Determine the (X, Y) coordinate at the center of the cell enclosing the given text.  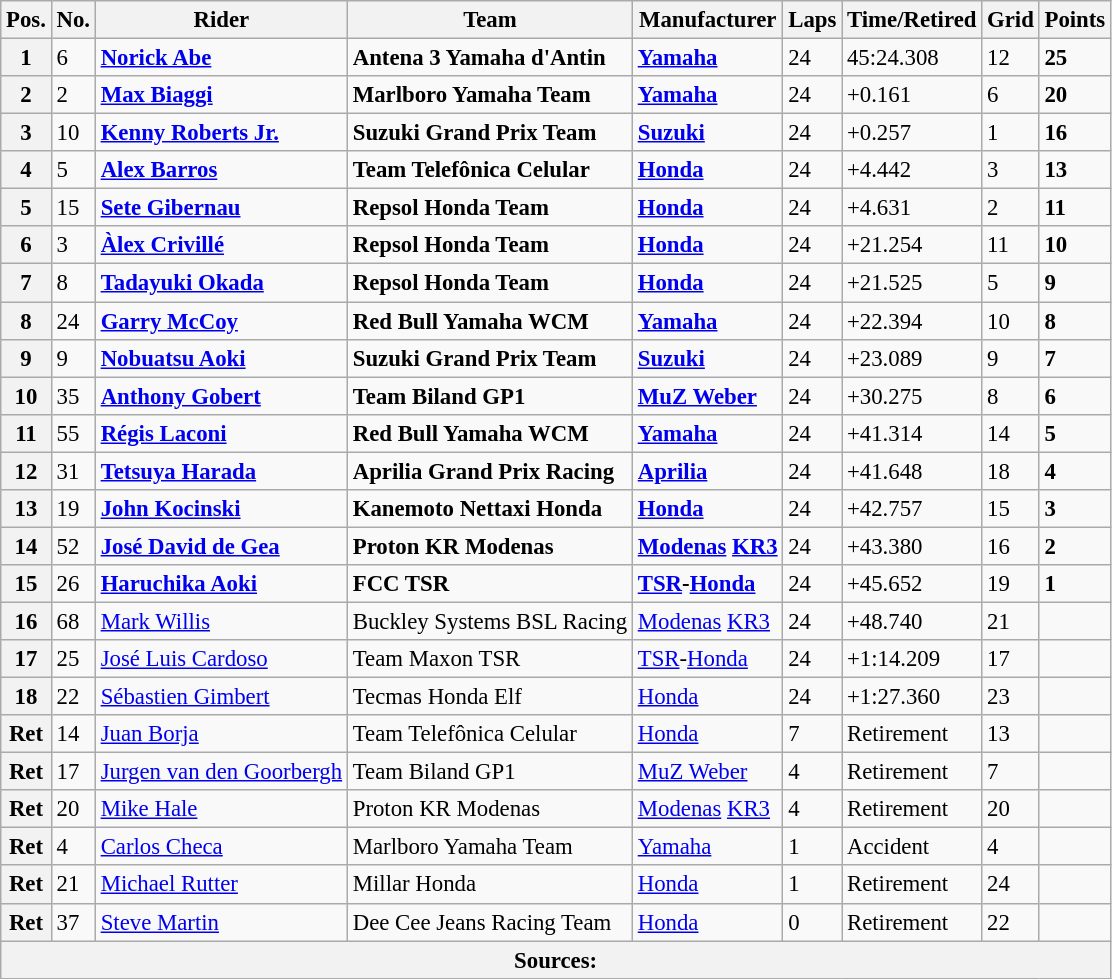
+0.161 (912, 95)
0 (812, 922)
35 (73, 396)
Garry McCoy (221, 321)
Sources: (556, 960)
Nobuatsu Aoki (221, 358)
+4.442 (912, 170)
Manufacturer (707, 20)
FCC TSR (490, 584)
Rider (221, 20)
Points (1074, 20)
45:24.308 (912, 58)
+0.257 (912, 133)
Aprilia (707, 471)
Haruchika Aoki (221, 584)
Aprilia Grand Prix Racing (490, 471)
Tetsuya Harada (221, 471)
+1:14.209 (912, 659)
+41.314 (912, 433)
Dee Cee Jeans Racing Team (490, 922)
Pos. (26, 20)
+21.254 (912, 245)
Sébastien Gimbert (221, 697)
Steve Martin (221, 922)
José David de Gea (221, 546)
31 (73, 471)
Jurgen van den Goorbergh (221, 772)
+21.525 (912, 283)
Carlos Checa (221, 847)
23 (1010, 697)
Tadayuki Okada (221, 283)
+43.380 (912, 546)
No. (73, 20)
52 (73, 546)
Norick Abe (221, 58)
Alex Barros (221, 170)
Laps (812, 20)
+23.089 (912, 358)
+42.757 (912, 509)
+22.394 (912, 321)
Sete Gibernau (221, 208)
Régis Laconi (221, 433)
+45.652 (912, 584)
+30.275 (912, 396)
+48.740 (912, 621)
Antena 3 Yamaha d'Antin (490, 58)
Àlex Crivillé (221, 245)
Team Maxon TSR (490, 659)
Kanemoto Nettaxi Honda (490, 509)
Juan Borja (221, 734)
Team (490, 20)
José Luis Cardoso (221, 659)
Grid (1010, 20)
Michael Rutter (221, 885)
26 (73, 584)
Accident (912, 847)
Mark Willis (221, 621)
Anthony Gobert (221, 396)
+1:27.360 (912, 697)
37 (73, 922)
+41.648 (912, 471)
Millar Honda (490, 885)
Mike Hale (221, 809)
John Kocinski (221, 509)
55 (73, 433)
68 (73, 621)
+4.631 (912, 208)
Buckley Systems BSL Racing (490, 621)
Kenny Roberts Jr. (221, 133)
Time/Retired (912, 20)
Max Biaggi (221, 95)
Tecmas Honda Elf (490, 697)
